Pinpoint the cell where the given text exists, returning its [x, y] midpoint coordinate. 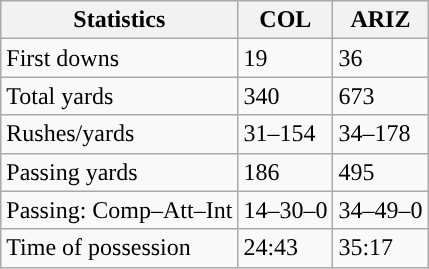
First downs [120, 58]
495 [380, 172]
Rushes/yards [120, 134]
34–178 [380, 134]
340 [286, 96]
Total yards [120, 96]
Passing yards [120, 172]
ARIZ [380, 20]
14–30–0 [286, 210]
31–154 [286, 134]
COL [286, 20]
19 [286, 58]
Passing: Comp–Att–Int [120, 210]
673 [380, 96]
Statistics [120, 20]
186 [286, 172]
24:43 [286, 248]
Time of possession [120, 248]
34–49–0 [380, 210]
36 [380, 58]
35:17 [380, 248]
